Extract the (x, y) coordinate from the center of the cell holding the provided text.  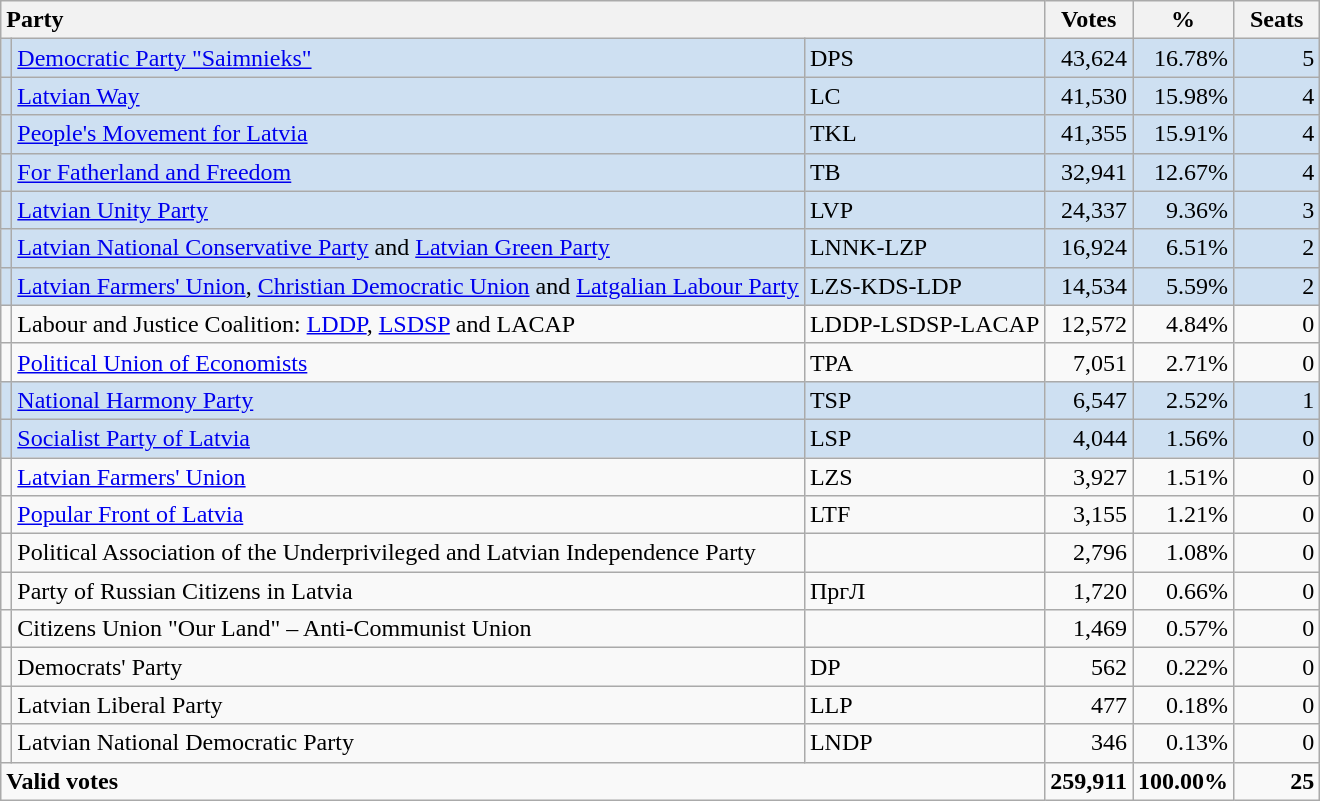
Political Union of Economists (408, 362)
Labour and Justice Coalition: LDDP, LSDSP and LACAP (408, 324)
LSP (924, 438)
562 (1089, 667)
2,796 (1089, 553)
Valid votes (523, 781)
Latvian Liberal Party (408, 705)
LNDP (924, 743)
Political Association of the Underprivileged and Latvian Independence Party (408, 553)
TKL (924, 134)
LVP (924, 210)
14,534 (1089, 286)
5.59% (1184, 286)
7,051 (1089, 362)
4.84% (1184, 324)
1,720 (1089, 591)
3,155 (1089, 515)
3 (1277, 210)
346 (1089, 743)
2.71% (1184, 362)
5 (1277, 58)
0.13% (1184, 743)
1.51% (1184, 477)
Votes (1089, 20)
Latvian Farmers' Union (408, 477)
100.00% (1184, 781)
0.22% (1184, 667)
LC (924, 96)
1.08% (1184, 553)
LLP (924, 705)
1,469 (1089, 629)
Citizens Union "Our Land" – Anti-Communist Union (408, 629)
Latvian National Conservative Party and Latvian Green Party (408, 248)
0.66% (1184, 591)
32,941 (1089, 172)
DP (924, 667)
TPA (924, 362)
15.91% (1184, 134)
9.36% (1184, 210)
LZS-KDS-LDP (924, 286)
259,911 (1089, 781)
People's Movement for Latvia (408, 134)
For Fatherland and Freedom (408, 172)
Socialist Party of Latvia (408, 438)
1.21% (1184, 515)
LZS (924, 477)
15.98% (1184, 96)
Democrats' Party (408, 667)
3,927 (1089, 477)
4,044 (1089, 438)
Democratic Party "Saimnieks" (408, 58)
Latvian Unity Party (408, 210)
43,624 (1089, 58)
6,547 (1089, 400)
Party (523, 20)
DPS (924, 58)
ПргЛ (924, 591)
2.52% (1184, 400)
41,355 (1089, 134)
Latvian National Democratic Party (408, 743)
Latvian Farmers' Union, Christian Democratic Union and Latgalian Labour Party (408, 286)
12,572 (1089, 324)
LTF (924, 515)
477 (1089, 705)
LNNK-LZP (924, 248)
Party of Russian Citizens in Latvia (408, 591)
National Harmony Party (408, 400)
0.18% (1184, 705)
Popular Front of Latvia (408, 515)
TB (924, 172)
12.67% (1184, 172)
1 (1277, 400)
1.56% (1184, 438)
Latvian Way (408, 96)
TSP (924, 400)
25 (1277, 781)
16.78% (1184, 58)
LDDP-LSDSP-LACAP (924, 324)
16,924 (1089, 248)
0.57% (1184, 629)
6.51% (1184, 248)
% (1184, 20)
41,530 (1089, 96)
Seats (1277, 20)
24,337 (1089, 210)
